From the cell containing the given text, extract its center point as (x, y) coordinate. 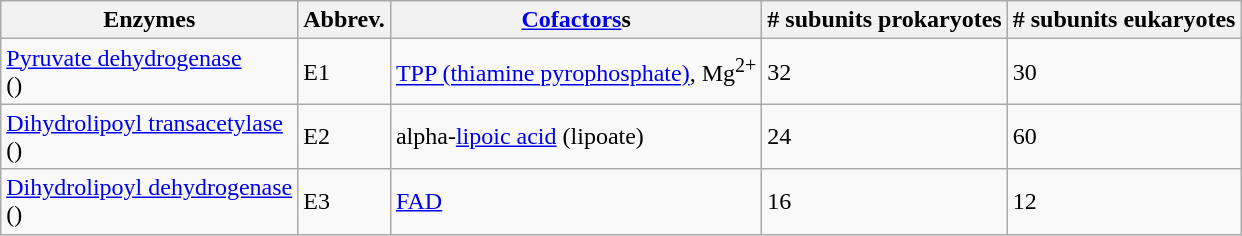
12 (1124, 202)
Enzymes (150, 20)
Abbrev. (344, 20)
Dihydrolipoyl dehydrogenase() (150, 202)
FAD (576, 202)
E3 (344, 202)
30 (1124, 72)
24 (884, 136)
alpha-lipoic acid (lipoate) (576, 136)
E1 (344, 72)
16 (884, 202)
Cofactorss (576, 20)
Pyruvate dehydrogenase() (150, 72)
# subunits prokaryotes (884, 20)
# subunits eukaryotes (1124, 20)
E2 (344, 136)
60 (1124, 136)
Dihydrolipoyl transacetylase() (150, 136)
TPP (thiamine pyrophosphate), Mg2+ (576, 72)
32 (884, 72)
